Pinpoint the cell where the given text exists, returning its [X, Y] midpoint coordinate. 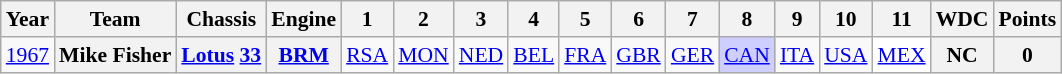
Lotus 33 [221, 55]
Team [115, 19]
6 [638, 19]
NC [962, 55]
CAN [747, 55]
GER [692, 55]
Points [1028, 19]
11 [902, 19]
1 [367, 19]
2 [424, 19]
Chassis [221, 19]
BEL [534, 55]
ITA [797, 55]
5 [585, 19]
WDC [962, 19]
GBR [638, 55]
Engine [304, 19]
0 [1028, 55]
8 [747, 19]
MEX [902, 55]
RSA [367, 55]
FRA [585, 55]
7 [692, 19]
10 [846, 19]
9 [797, 19]
USA [846, 55]
3 [481, 19]
4 [534, 19]
1967 [28, 55]
Year [28, 19]
Mike Fisher [115, 55]
MON [424, 55]
NED [481, 55]
BRM [304, 55]
